For the text-containing cell, return its midpoint in [X, Y] coordinate format. 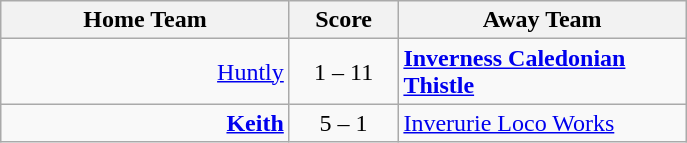
Keith [146, 123]
Away Team [542, 20]
Home Team [146, 20]
Huntly [146, 72]
Inverness Caledonian Thistle [542, 72]
5 – 1 [344, 123]
1 – 11 [344, 72]
Score [344, 20]
Inverurie Loco Works [542, 123]
